Scan for the cell matching the given text and deliver its [X, Y] coordinate at center. 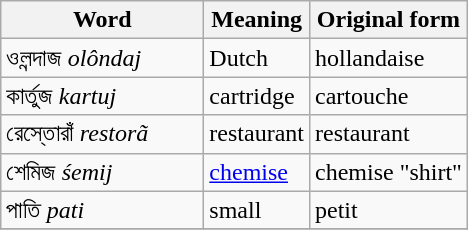
শেমিজ śemij [102, 172]
cartouche [388, 96]
small [257, 210]
কার্তুজ kartuj [102, 96]
Dutch [257, 58]
cartridge [257, 96]
ওলন্দাজ olôndaj [102, 58]
petit [388, 210]
hollandaise [388, 58]
Meaning [257, 20]
পাতি pati [102, 210]
Original form [388, 20]
রেস্তোরাঁ restorã [102, 134]
Word [102, 20]
chemise [257, 172]
chemise "shirt" [388, 172]
